For the text-containing cell, return its midpoint in [X, Y] coordinate format. 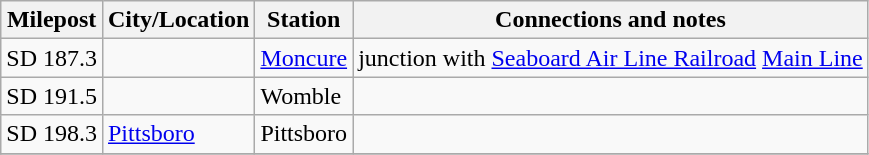
Station [304, 20]
Womble [304, 96]
Milepost [52, 20]
junction with Seaboard Air Line Railroad Main Line [611, 58]
Connections and notes [611, 20]
City/Location [178, 20]
Moncure [304, 58]
SD 187.3 [52, 58]
SD 198.3 [52, 134]
SD 191.5 [52, 96]
